Extract the (X, Y) coordinate from the center of the cell holding the provided text.  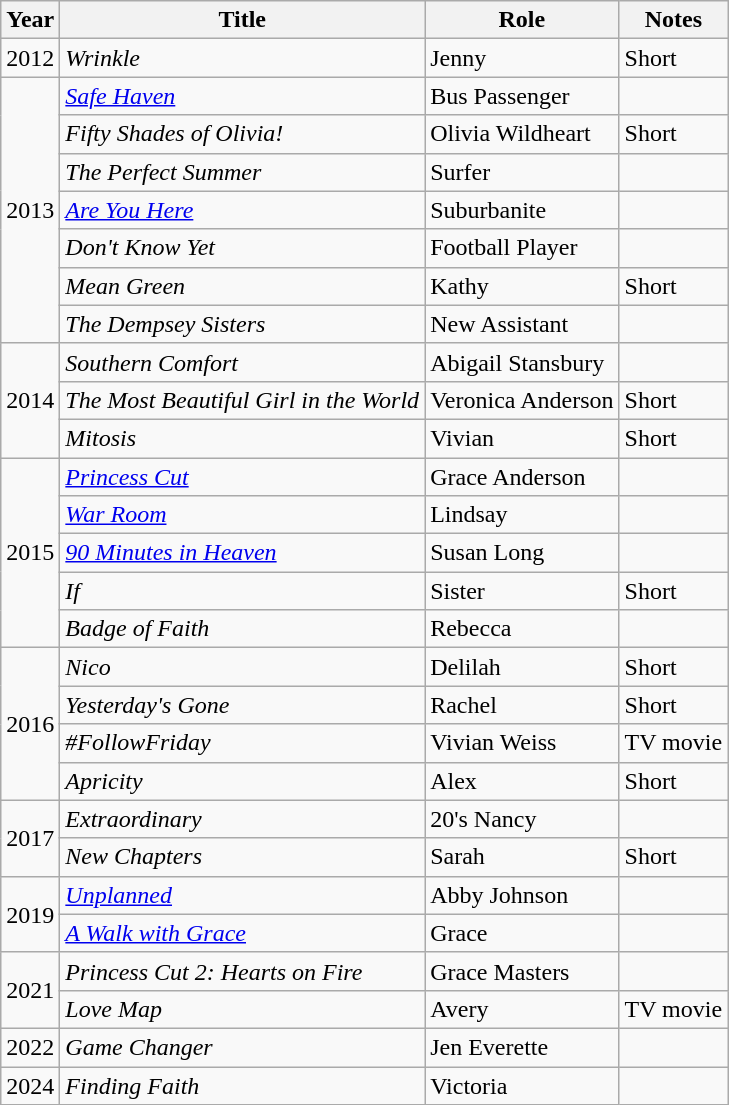
Year (30, 20)
Rebecca (522, 629)
Nico (242, 667)
Mean Green (242, 286)
Lindsay (522, 515)
Princess Cut (242, 477)
War Room (242, 515)
Fifty Shades of Olivia! (242, 134)
Southern Comfort (242, 362)
#FollowFriday (242, 743)
Safe Haven (242, 96)
Are You Here (242, 210)
Rachel (522, 705)
2013 (30, 210)
The Perfect Summer (242, 172)
2017 (30, 838)
New Assistant (522, 324)
Mitosis (242, 438)
Wrinkle (242, 58)
Badge of Faith (242, 629)
New Chapters (242, 857)
2015 (30, 553)
Susan Long (522, 553)
Bus Passenger (522, 96)
Unplanned (242, 895)
If (242, 591)
Olivia Wildheart (522, 134)
Veronica Anderson (522, 400)
Surfer (522, 172)
Love Map (242, 1009)
Title (242, 20)
Victoria (522, 1085)
90 Minutes in Heaven (242, 553)
Alex (522, 781)
The Most Beautiful Girl in the World (242, 400)
Apricity (242, 781)
Suburbanite (522, 210)
2024 (30, 1085)
Grace Anderson (522, 477)
Sarah (522, 857)
The Dempsey Sisters (242, 324)
Delilah (522, 667)
Abigail Stansbury (522, 362)
Role (522, 20)
2019 (30, 914)
2022 (30, 1047)
Don't Know Yet (242, 248)
Grace Masters (522, 971)
Jenny (522, 58)
20's Nancy (522, 819)
Princess Cut 2: Hearts on Fire (242, 971)
Kathy (522, 286)
Notes (674, 20)
Avery (522, 1009)
Vivian (522, 438)
2014 (30, 400)
A Walk with Grace (242, 933)
Extraordinary (242, 819)
2021 (30, 990)
Finding Faith (242, 1085)
2016 (30, 724)
Yesterday's Gone (242, 705)
Abby Johnson (522, 895)
Game Changer (242, 1047)
Grace (522, 933)
Sister (522, 591)
2012 (30, 58)
Football Player (522, 248)
Jen Everette (522, 1047)
Vivian Weiss (522, 743)
